Scan for the cell matching the given text and deliver its [X, Y] coordinate at center. 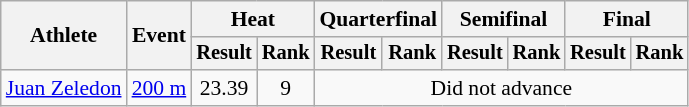
Final [626, 19]
23.39 [224, 88]
200 m [160, 88]
Semifinal [504, 19]
Heat [252, 19]
Did not advance [501, 88]
9 [286, 88]
Event [160, 36]
Juan Zeledon [64, 88]
Athlete [64, 36]
Quarterfinal [378, 19]
